Output the (X, Y) coordinate of the center of the cell containing the given text.  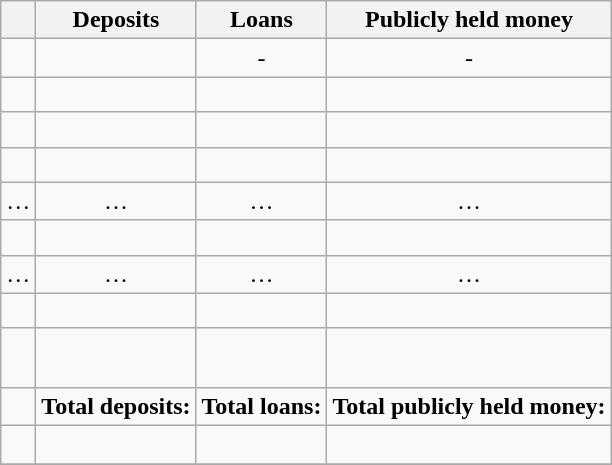
Loans (262, 20)
Total loans: (262, 406)
Publicly held money (469, 20)
Total deposits: (116, 406)
Deposits (116, 20)
Total publicly held money: (469, 406)
